Find where the given text appears and provide that cell's center as (x, y) coordinate. 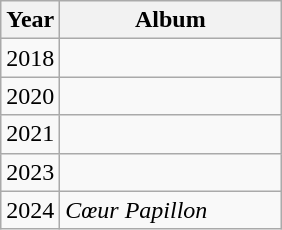
2020 (30, 96)
2021 (30, 134)
2023 (30, 172)
2024 (30, 210)
Year (30, 20)
Album (170, 20)
Cœur Papillon (170, 210)
2018 (30, 58)
